Pinpoint the cell where the given text exists, returning its (X, Y) midpoint coordinate. 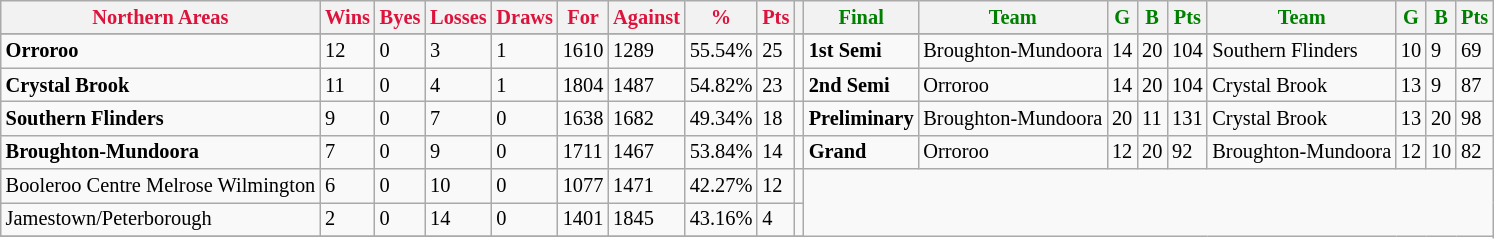
54.82% (722, 85)
87 (1474, 85)
1467 (646, 152)
1610 (583, 51)
1804 (583, 85)
82 (1474, 152)
1077 (583, 186)
131 (1187, 118)
3 (458, 51)
1638 (583, 118)
1289 (646, 51)
1682 (646, 118)
98 (1474, 118)
18 (776, 118)
Against (646, 17)
49.34% (722, 118)
42.27% (722, 186)
Final (862, 17)
% (722, 17)
Byes (400, 17)
For (583, 17)
2nd Semi (862, 85)
92 (1187, 152)
1st Semi (862, 51)
Preliminary (862, 118)
43.16% (722, 219)
25 (776, 51)
Northern Areas (160, 17)
1845 (646, 219)
2 (348, 219)
Grand (862, 152)
Jamestown/Peterborough (160, 219)
6 (348, 186)
55.54% (722, 51)
1401 (583, 219)
1711 (583, 152)
69 (1474, 51)
Booleroo Centre Melrose Wilmington (160, 186)
Draws (525, 17)
53.84% (722, 152)
1487 (646, 85)
1471 (646, 186)
Wins (348, 17)
23 (776, 85)
Losses (458, 17)
